For the text-containing cell, return its midpoint in [x, y] coordinate format. 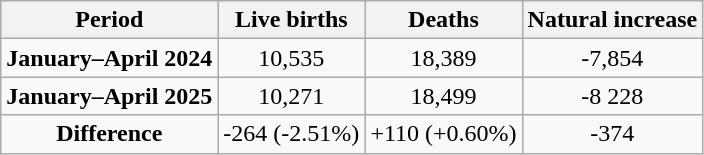
18,389 [444, 58]
Live births [292, 20]
+110 (+0.60%) [444, 134]
10,535 [292, 58]
-8 228 [612, 96]
January–April 2025 [110, 96]
Deaths [444, 20]
-374 [612, 134]
January–April 2024 [110, 58]
Difference [110, 134]
18,499 [444, 96]
Natural increase [612, 20]
Period [110, 20]
-264 (-2.51%) [292, 134]
10,271 [292, 96]
-7,854 [612, 58]
